Extract the [X, Y] coordinate from the center of the cell holding the provided text.  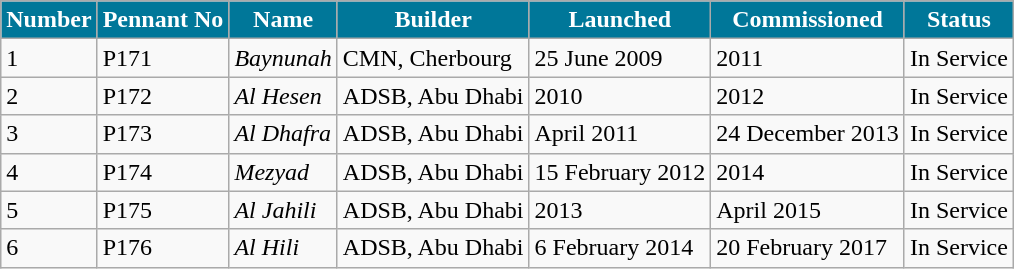
Al Hili [283, 248]
3 [49, 134]
P171 [163, 58]
2 [49, 96]
April 2011 [620, 134]
Mezyad [283, 172]
P172 [163, 96]
Al Dhafra [283, 134]
April 2015 [808, 210]
6 [49, 248]
Launched [620, 20]
CMN, Cherbourg [433, 58]
2012 [808, 96]
P173 [163, 134]
25 June 2009 [620, 58]
2010 [620, 96]
Number [49, 20]
Commissioned [808, 20]
Builder [433, 20]
Al Hesen [283, 96]
P174 [163, 172]
2013 [620, 210]
Status [958, 20]
2014 [808, 172]
P175 [163, 210]
2011 [808, 58]
Pennant No [163, 20]
1 [49, 58]
4 [49, 172]
20 February 2017 [808, 248]
Al Jahili [283, 210]
6 February 2014 [620, 248]
15 February 2012 [620, 172]
24 December 2013 [808, 134]
Name [283, 20]
5 [49, 210]
P176 [163, 248]
Baynunah [283, 58]
